Identify which cell holds the provided text, then report its (x, y) central coordinate. 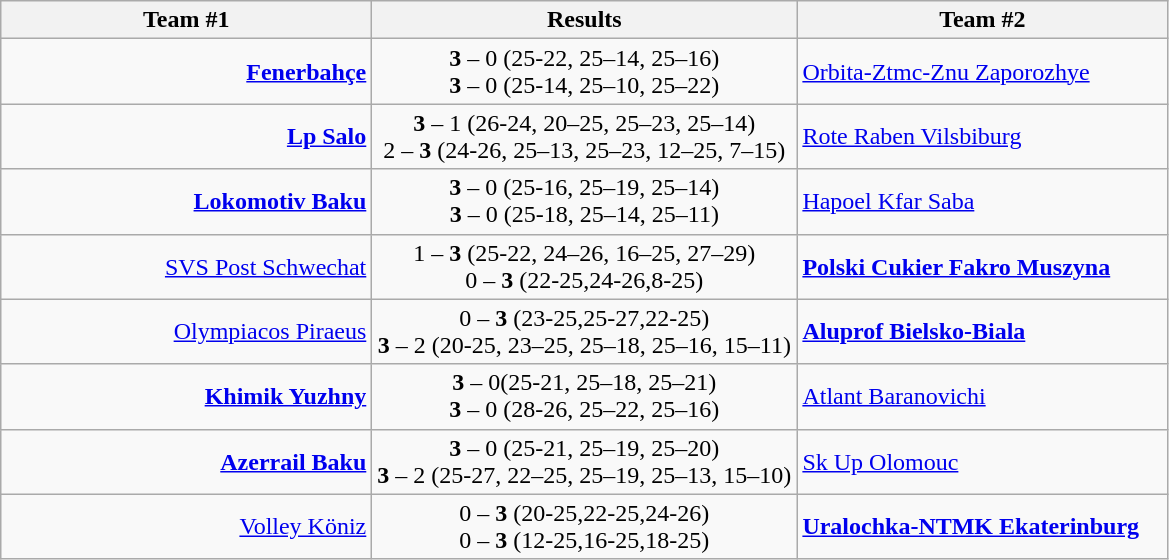
Aluprof Bielsko-Biala (982, 332)
Rote Raben Vilsbiburg (982, 136)
Lp Salo (186, 136)
Results (584, 20)
Orbita-Ztmc-Znu Zaporozhye (982, 72)
Volley Köniz (186, 526)
Fenerbahçe (186, 72)
Azerrail Baku (186, 462)
3 – 0 (25-22, 25–14, 25–16) 3 – 0 (25-14, 25–10, 25–22) (584, 72)
3 – 0 (25-21, 25–19, 25–20) 3 – 2 (25-27, 22–25, 25–19, 25–13, 15–10) (584, 462)
3 – 0 (25-16, 25–19, 25–14) 3 – 0 (25-18, 25–14, 25–11) (584, 202)
Atlant Baranovichi (982, 396)
Sk Up Olomouc (982, 462)
Lokomotiv Baku (186, 202)
Uralochka-NTMK Ekaterinburg (982, 526)
Polski Cukier Fakro Muszyna (982, 266)
Team #2 (982, 20)
Olympiacos Piraeus (186, 332)
0 – 3 (23-25,25-27,22-25) 3 – 2 (20-25, 23–25, 25–18, 25–16, 15–11) (584, 332)
1 – 3 (25-22, 24–26, 16–25, 27–29) 0 – 3 (22-25,24-26,8-25) (584, 266)
0 – 3 (20-25,22-25,24-26) 0 – 3 (12-25,16-25,18-25) (584, 526)
SVS Post Schwechat (186, 266)
Hapoel Kfar Saba (982, 202)
Khimik Yuzhny (186, 396)
Team #1 (186, 20)
3 – 1 (26-24, 20–25, 25–23, 25–14) 2 – 3 (24-26, 25–13, 25–23, 12–25, 7–15) (584, 136)
3 – 0(25-21, 25–18, 25–21) 3 – 0 (28-26, 25–22, 25–16) (584, 396)
